Find where the given text appears and provide that cell's center as (X, Y) coordinate. 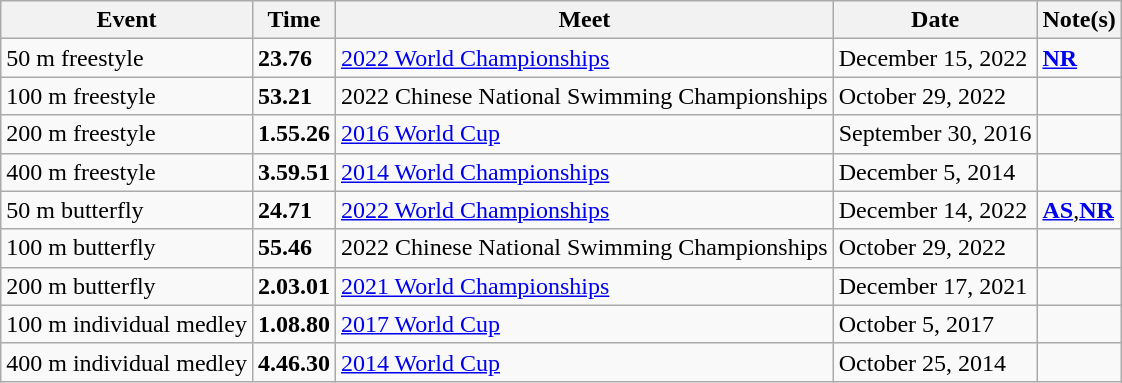
2.03.01 (294, 286)
Meet (585, 20)
100 m individual medley (127, 324)
Note(s) (1079, 20)
200 m butterfly (127, 286)
1.08.80 (294, 324)
2021 World Championships (585, 286)
55.46 (294, 248)
December 5, 2014 (935, 172)
2014 World Cup (585, 362)
September 30, 2016 (935, 134)
2016 World Cup (585, 134)
NR (1079, 58)
December 15, 2022 (935, 58)
December 17, 2021 (935, 286)
October 5, 2017 (935, 324)
2017 World Cup (585, 324)
Time (294, 20)
200 m freestyle (127, 134)
100 m freestyle (127, 96)
December 14, 2022 (935, 210)
AS,NR (1079, 210)
October 25, 2014 (935, 362)
24.71 (294, 210)
400 m individual medley (127, 362)
2014 World Championships (585, 172)
Event (127, 20)
4.46.30 (294, 362)
100 m butterfly (127, 248)
1.55.26 (294, 134)
400 m freestyle (127, 172)
53.21 (294, 96)
Date (935, 20)
3.59.51 (294, 172)
50 m freestyle (127, 58)
50 m butterfly (127, 210)
23.76 (294, 58)
